Determine the [X, Y] coordinate at the center of the cell enclosing the given text.  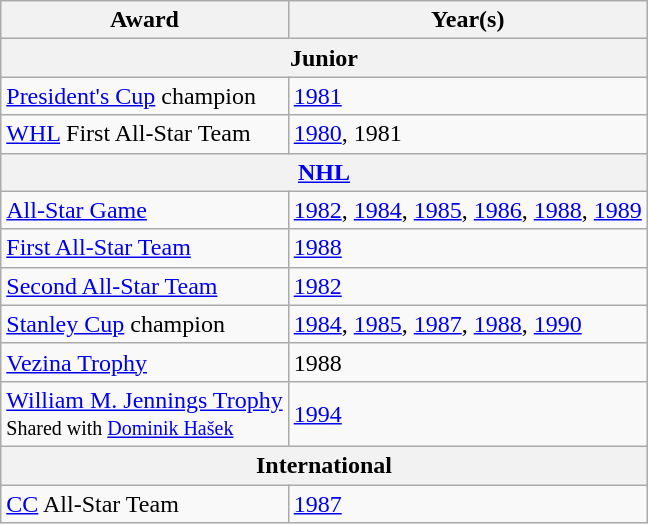
Stanley Cup champion [144, 324]
1984, 1985, 1987, 1988, 1990 [468, 324]
1987 [468, 503]
NHL [324, 172]
CC All-Star Team [144, 503]
Junior [324, 58]
1980, 1981 [468, 134]
WHL First All-Star Team [144, 134]
1982 [468, 286]
William M. Jennings TrophyShared with Dominik Hašek [144, 414]
All-Star Game [144, 210]
Second All-Star Team [144, 286]
President's Cup champion [144, 96]
1994 [468, 414]
First All-Star Team [144, 248]
1982, 1984, 1985, 1986, 1988, 1989 [468, 210]
Award [144, 20]
International [324, 465]
Vezina Trophy [144, 362]
Year(s) [468, 20]
1981 [468, 96]
